Return (x, y) of the center of cell containing provided text 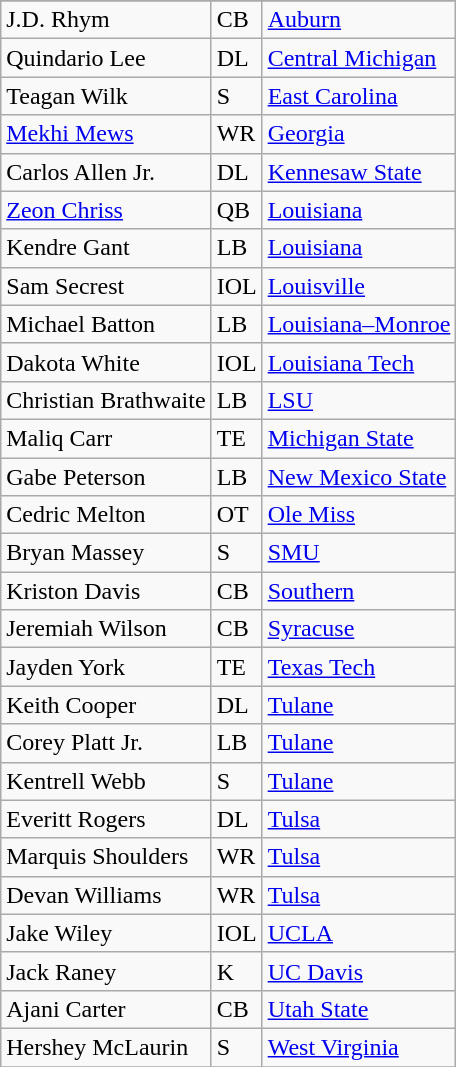
Jake Wiley (106, 933)
Kentrell Webb (106, 781)
Jayden York (106, 667)
Louisville (359, 286)
West Virginia (359, 1047)
Kriston Davis (106, 591)
Cedric Melton (106, 515)
Central Michigan (359, 58)
Sam Secrest (106, 286)
LSU (359, 400)
Christian Brathwaite (106, 400)
Everitt Rogers (106, 819)
Michael Batton (106, 324)
SMU (359, 553)
Gabe Peterson (106, 477)
Ajani Carter (106, 1009)
K (236, 971)
OT (236, 515)
Corey Platt Jr. (106, 743)
QB (236, 210)
J.D. Rhym (106, 20)
Keith Cooper (106, 705)
Jeremiah Wilson (106, 629)
Devan Williams (106, 895)
Syracuse (359, 629)
Louisiana Tech (359, 362)
Hershey McLaurin (106, 1047)
Carlos Allen Jr. (106, 172)
Bryan Massey (106, 553)
Maliq Carr (106, 438)
Zeon Chriss (106, 210)
Georgia (359, 134)
Jack Raney (106, 971)
Utah State (359, 1009)
UC Davis (359, 971)
Texas Tech (359, 667)
UCLA (359, 933)
Dakota White (106, 362)
East Carolina (359, 96)
Michigan State (359, 438)
Kendre Gant (106, 248)
Teagan Wilk (106, 96)
New Mexico State (359, 477)
Southern (359, 591)
Kennesaw State (359, 172)
Auburn (359, 20)
Marquis Shoulders (106, 857)
Quindario Lee (106, 58)
Ole Miss (359, 515)
Louisiana–Monroe (359, 324)
Mekhi Mews (106, 134)
